Extract the (x, y) coordinate from the center of the cell holding the provided text.  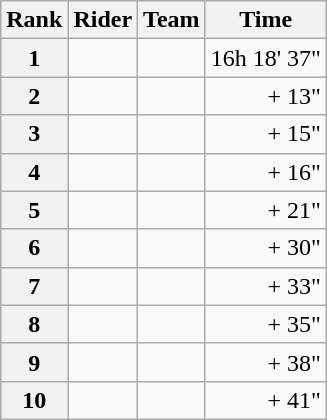
16h 18' 37" (266, 58)
8 (34, 324)
Time (266, 20)
+ 16" (266, 172)
+ 41" (266, 400)
+ 35" (266, 324)
6 (34, 248)
1 (34, 58)
+ 30" (266, 248)
7 (34, 286)
+ 15" (266, 134)
9 (34, 362)
+ 21" (266, 210)
4 (34, 172)
Rider (103, 20)
Team (172, 20)
Rank (34, 20)
10 (34, 400)
+ 13" (266, 96)
5 (34, 210)
2 (34, 96)
3 (34, 134)
+ 33" (266, 286)
+ 38" (266, 362)
